Extract the [X, Y] coordinate from the center of the cell holding the provided text.  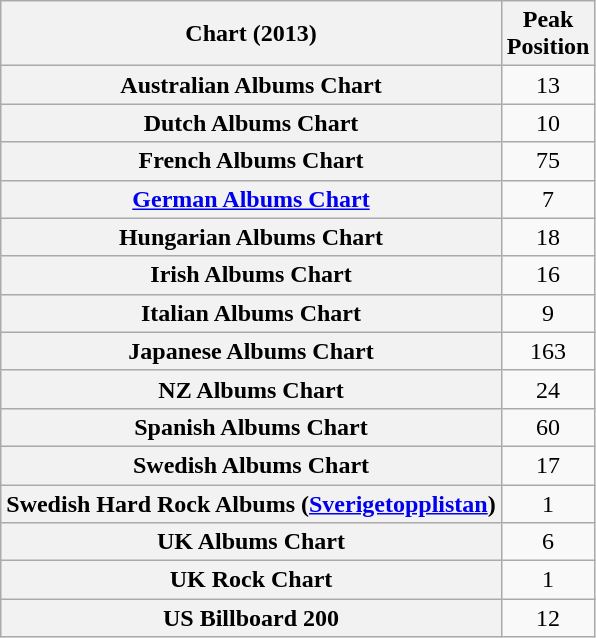
75 [548, 161]
US Billboard 200 [251, 618]
NZ Albums Chart [251, 389]
Peak Position [548, 34]
7 [548, 199]
UK Albums Chart [251, 542]
Swedish Hard Rock Albums (Sverigetopplistan) [251, 503]
6 [548, 542]
Australian Albums Chart [251, 85]
Italian Albums Chart [251, 313]
18 [548, 237]
Chart (2013) [251, 34]
Irish Albums Chart [251, 275]
163 [548, 351]
16 [548, 275]
UK Rock Chart [251, 580]
12 [548, 618]
13 [548, 85]
Dutch Albums Chart [251, 123]
24 [548, 389]
Spanish Albums Chart [251, 427]
Hungarian Albums Chart [251, 237]
17 [548, 465]
German Albums Chart [251, 199]
60 [548, 427]
French Albums Chart [251, 161]
9 [548, 313]
10 [548, 123]
Japanese Albums Chart [251, 351]
Swedish Albums Chart [251, 465]
